Search for the cell housing the specified text and yield its [X, Y] center coordinate. 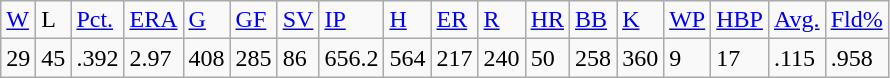
W [18, 20]
R [502, 20]
217 [454, 58]
656.2 [352, 58]
564 [408, 58]
Fld% [856, 20]
17 [740, 58]
.958 [856, 58]
H [408, 20]
360 [640, 58]
258 [594, 58]
86 [298, 58]
ER [454, 20]
2.97 [154, 58]
WP [688, 20]
Avg. [796, 20]
.392 [98, 58]
ERA [154, 20]
.115 [796, 58]
L [54, 20]
HBP [740, 20]
9 [688, 58]
408 [206, 58]
45 [54, 58]
SV [298, 20]
BB [594, 20]
G [206, 20]
285 [254, 58]
50 [547, 58]
K [640, 20]
29 [18, 58]
GF [254, 20]
240 [502, 58]
HR [547, 20]
Pct. [98, 20]
IP [352, 20]
